Provide the (X, Y) coordinate of the cell's center where the given text is located.  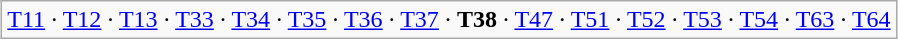
T11 · T12 · T13 · T33 · T34 · T35 · T36 · T37 · T38 · T47 · T51 · T52 · T53 · T54 · T63 · T64 (449, 20)
